Search for the cell housing the specified text and yield its (x, y) center coordinate. 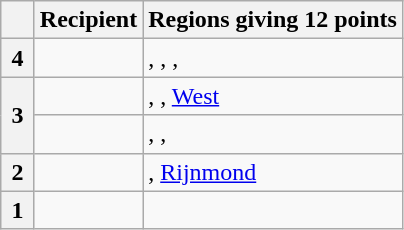
, , (273, 134)
2 (18, 172)
3 (18, 115)
4 (18, 58)
Recipient (88, 20)
Regions giving 12 points (273, 20)
1 (18, 210)
, , West (273, 96)
, Rijnmond (273, 172)
, , , (273, 58)
